Locate the cell with the specified text and output its [x, y] center coordinate. 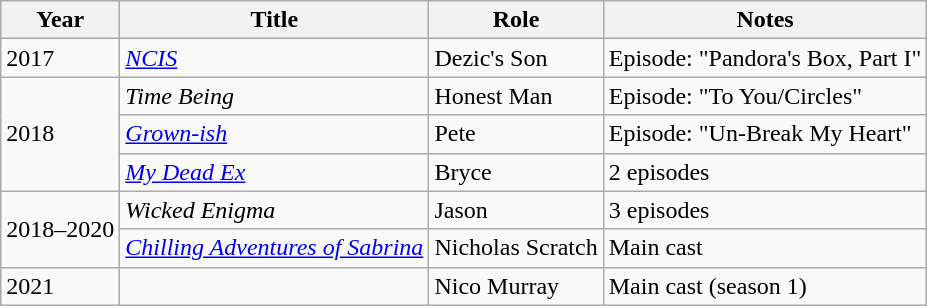
2017 [60, 58]
My Dead Ex [274, 172]
Year [60, 20]
Role [516, 20]
Grown-ish [274, 134]
Time Being [274, 96]
NCIS [274, 58]
Episode: "To You/Circles" [765, 96]
Main cast [765, 248]
Episode: "Un-Break My Heart" [765, 134]
2018 [60, 134]
Chilling Adventures of Sabrina [274, 248]
Title [274, 20]
2018–2020 [60, 229]
3 episodes [765, 210]
Jason [516, 210]
Notes [765, 20]
Episode: "Pandora's Box, Part I" [765, 58]
2021 [60, 286]
Pete [516, 134]
Dezic's Son [516, 58]
Honest Man [516, 96]
Nicholas Scratch [516, 248]
Nico Murray [516, 286]
2 episodes [765, 172]
Main cast (season 1) [765, 286]
Wicked Enigma [274, 210]
Bryce [516, 172]
